Scan for the cell matching the given text and deliver its [x, y] coordinate at center. 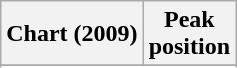
Peakposition [189, 34]
Chart (2009) [72, 34]
